For the text-containing cell, return its midpoint in [X, Y] coordinate format. 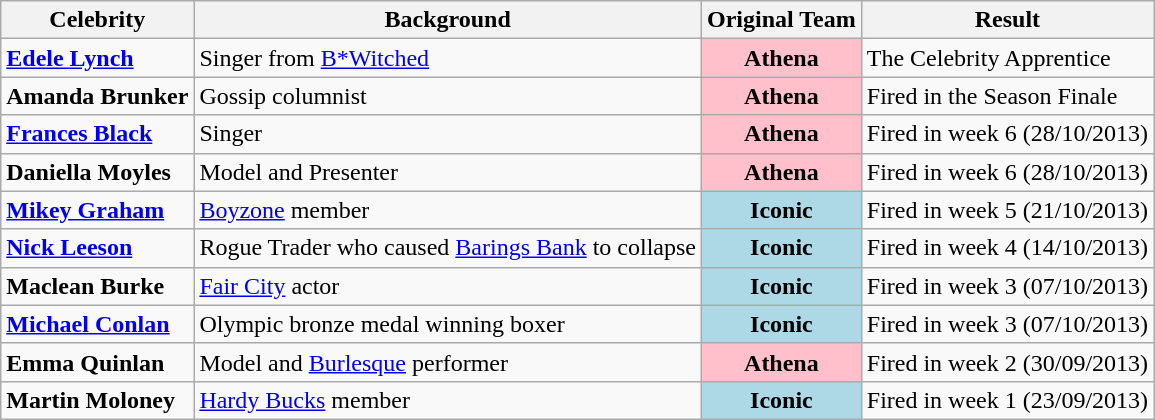
Frances Black [98, 134]
Emma Quinlan [98, 362]
Hardy Bucks member [448, 400]
Result [1007, 20]
Daniella Moyles [98, 172]
Fired in week 4 (14/10/2013) [1007, 248]
Model and Burlesque performer [448, 362]
Model and Presenter [448, 172]
Michael Conlan [98, 324]
The Celebrity Apprentice [1007, 58]
Edele Lynch [98, 58]
Gossip columnist [448, 96]
Celebrity [98, 20]
Martin Moloney [98, 400]
Maclean Burke [98, 286]
Boyzone member [448, 210]
Fired in week 2 (30/09/2013) [1007, 362]
Background [448, 20]
Rogue Trader who caused Barings Bank to collapse [448, 248]
Mikey Graham [98, 210]
Fired in week 5 (21/10/2013) [1007, 210]
Olympic bronze medal winning boxer [448, 324]
Fired in week 1 (23/09/2013) [1007, 400]
Original Team [782, 20]
Nick Leeson [98, 248]
Amanda Brunker [98, 96]
Singer [448, 134]
Singer from B*Witched [448, 58]
Fired in the Season Finale [1007, 96]
Fair City actor [448, 286]
